Search for the cell housing the specified text and yield its [X, Y] center coordinate. 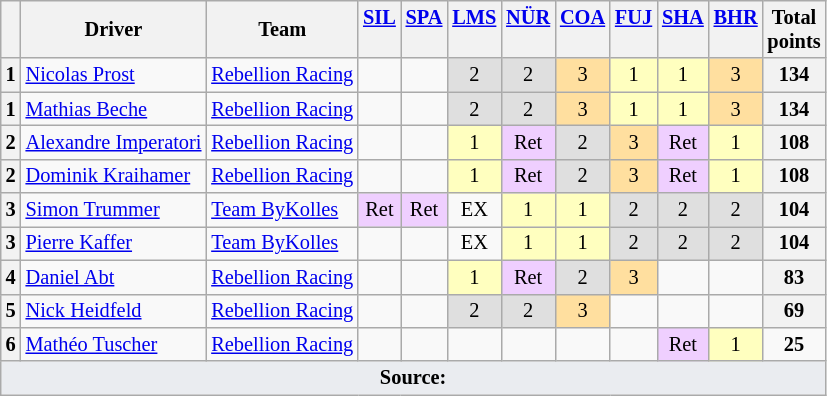
83 [794, 277]
BHR [736, 29]
SIL [380, 29]
Driver [114, 29]
Daniel Abt [114, 277]
Totalpoints [794, 29]
4 [11, 277]
LMS [474, 29]
Nicolas Prost [114, 75]
69 [794, 311]
Alexandre Imperatori [114, 142]
Pierre Kaffer [114, 243]
COA [582, 29]
Nick Heidfeld [114, 311]
Simon Trummer [114, 210]
FUJ [634, 29]
5 [11, 311]
Source: [414, 378]
Mathias Beche [114, 109]
SPA [424, 29]
6 [11, 344]
Dominik Kraihamer [114, 176]
SHA [683, 29]
25 [794, 344]
NÜR [528, 29]
Mathéo Tuscher [114, 344]
Team [282, 29]
